Pinpoint the cell where the given text exists, returning its (X, Y) midpoint coordinate. 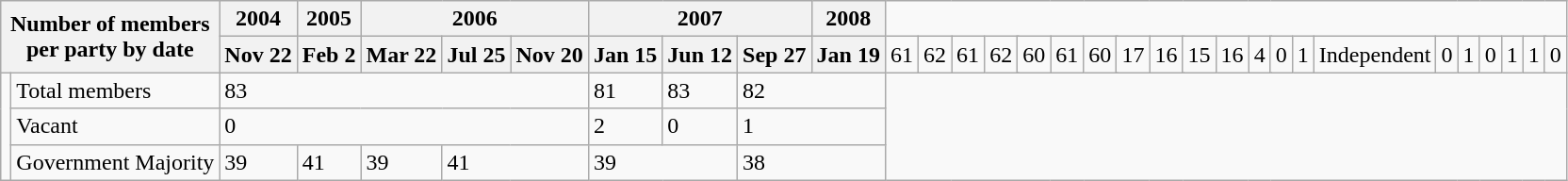
Jun 12 (700, 55)
Jan 15 (625, 55)
38 (812, 162)
81 (625, 90)
2008 (848, 19)
4 (1259, 55)
Independent (1375, 55)
2006 (475, 19)
Mar 22 (401, 55)
Sep 27 (775, 55)
Number of membersper party by date (110, 37)
2005 (329, 19)
82 (812, 90)
17 (1133, 55)
Jan 19 (848, 55)
2 (625, 126)
2007 (699, 19)
2004 (258, 19)
Feb 2 (329, 55)
Nov 22 (258, 55)
Jul 25 (477, 55)
Government Majority (115, 162)
15 (1199, 55)
Vacant (115, 126)
Total members (115, 90)
Nov 20 (549, 55)
